Pinpoint the cell where the given text exists, returning its [X, Y] midpoint coordinate. 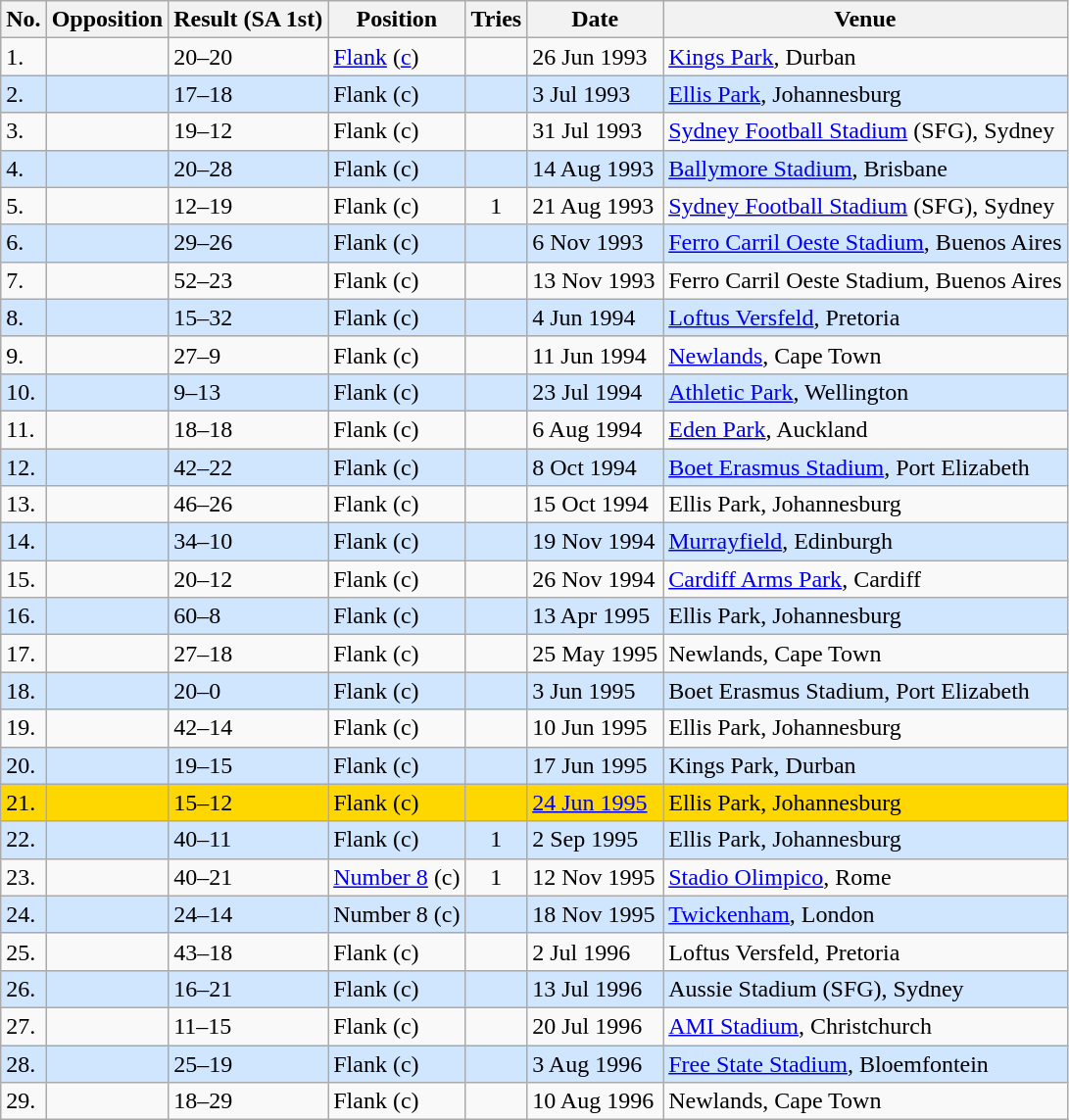
13 Jul 1996 [596, 989]
27–18 [249, 654]
Stadio Olimpico, Rome [865, 877]
Venue [865, 20]
21. [24, 803]
Twickenham, London [865, 914]
28. [24, 1063]
Murrayfield, Edinburgh [865, 542]
26. [24, 989]
16–21 [249, 989]
20 Jul 1996 [596, 1026]
2. [24, 94]
3 Aug 1996 [596, 1063]
10. [24, 392]
40–11 [249, 840]
42–22 [249, 467]
13. [24, 505]
6 Aug 1994 [596, 429]
6 Nov 1993 [596, 243]
19–15 [249, 765]
18. [24, 691]
Ballymore Stadium, Brisbane [865, 169]
26 Nov 1994 [596, 579]
17 Jun 1995 [596, 765]
24 Jun 1995 [596, 803]
31 Jul 1993 [596, 131]
3 Jul 1993 [596, 94]
18–18 [249, 429]
18 Nov 1995 [596, 914]
11. [24, 429]
17–18 [249, 94]
Date [596, 20]
Result (SA 1st) [249, 20]
60–8 [249, 616]
10 Jun 1995 [596, 728]
27–9 [249, 355]
12. [24, 467]
23 Jul 1994 [596, 392]
20–28 [249, 169]
22. [24, 840]
10 Aug 1996 [596, 1101]
25. [24, 951]
25 May 1995 [596, 654]
15. [24, 579]
Cardiff Arms Park, Cardiff [865, 579]
Position [397, 20]
20–20 [249, 57]
13 Nov 1993 [596, 280]
No. [24, 20]
4 Jun 1994 [596, 317]
2 Sep 1995 [596, 840]
Tries [496, 20]
17. [24, 654]
19–12 [249, 131]
6. [24, 243]
29. [24, 1101]
19. [24, 728]
5. [24, 206]
19 Nov 1994 [596, 542]
42–14 [249, 728]
46–26 [249, 505]
27. [24, 1026]
14. [24, 542]
8 Oct 1994 [596, 467]
11 Jun 1994 [596, 355]
12–19 [249, 206]
Eden Park, Auckland [865, 429]
52–23 [249, 280]
43–18 [249, 951]
13 Apr 1995 [596, 616]
Aussie Stadium (SFG), Sydney [865, 989]
4. [24, 169]
25–19 [249, 1063]
15 Oct 1994 [596, 505]
34–10 [249, 542]
24–14 [249, 914]
20. [24, 765]
21 Aug 1993 [596, 206]
15–12 [249, 803]
8. [24, 317]
40–21 [249, 877]
Free State Stadium, Bloemfontein [865, 1063]
11–15 [249, 1026]
9. [24, 355]
12 Nov 1995 [596, 877]
3. [24, 131]
24. [24, 914]
AMI Stadium, Christchurch [865, 1026]
29–26 [249, 243]
7. [24, 280]
20–0 [249, 691]
16. [24, 616]
20–12 [249, 579]
1. [24, 57]
14 Aug 1993 [596, 169]
3 Jun 1995 [596, 691]
23. [24, 877]
26 Jun 1993 [596, 57]
18–29 [249, 1101]
15–32 [249, 317]
Athletic Park, Wellington [865, 392]
Opposition [107, 20]
2 Jul 1996 [596, 951]
9–13 [249, 392]
